Detect which cell encompasses the target text, then output its [X, Y] center coordinate. 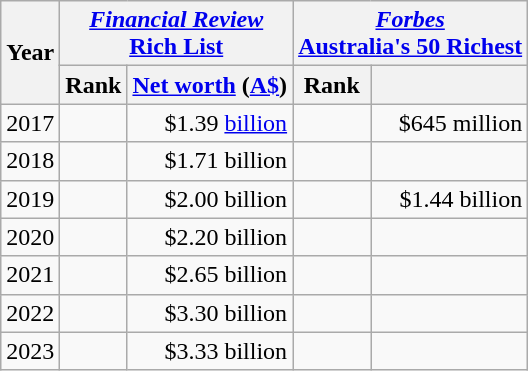
$2.65 billion [210, 275]
$2.20 billion [210, 237]
$2.00 billion [210, 199]
2021 [30, 275]
Financial ReviewRich List [176, 34]
2018 [30, 161]
Year [30, 52]
$1.39 billion [210, 123]
2020 [30, 237]
2019 [30, 199]
$3.33 billion [210, 351]
2022 [30, 313]
$3.30 billion [210, 313]
$1.44 billion [450, 199]
$645 million [450, 123]
Net worth (A$) [210, 85]
2023 [30, 351]
2017 [30, 123]
ForbesAustralia's 50 Richest [410, 34]
$1.71 billion [210, 161]
